Return (X, Y) of the center of cell containing provided text 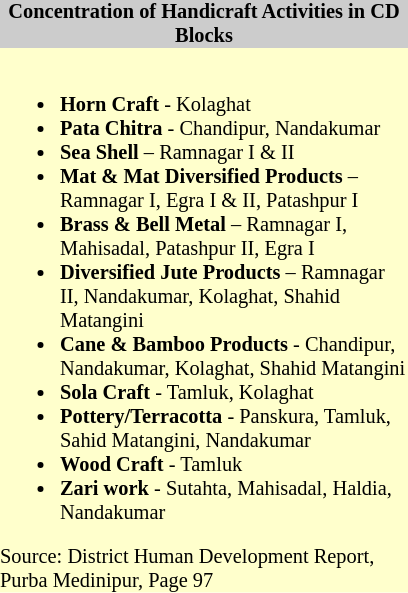
Concentration of Handicraft Activities in CD Blocks (204, 24)
